From the cell containing the given text, extract its center point as [x, y] coordinate. 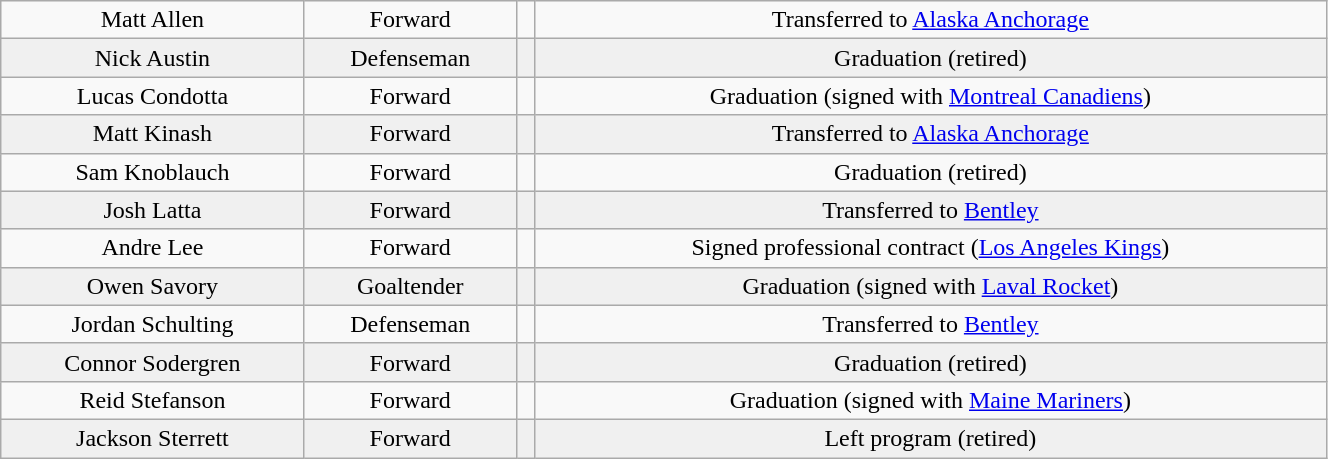
Connor Sodergren [152, 362]
Jordan Schulting [152, 324]
Matt Kinash [152, 134]
Graduation (signed with Laval Rocket) [930, 286]
Owen Savory [152, 286]
Goaltender [410, 286]
Signed professional contract (Los Angeles Kings) [930, 248]
Graduation (signed with Montreal Canadiens) [930, 96]
Andre Lee [152, 248]
Left program (retired) [930, 438]
Lucas Condotta [152, 96]
Graduation (signed with Maine Mariners) [930, 400]
Jackson Sterrett [152, 438]
Reid Stefanson [152, 400]
Sam Knoblauch [152, 172]
Josh Latta [152, 210]
Nick Austin [152, 58]
Matt Allen [152, 20]
